Detect which cell encompasses the target text, then output its [X, Y] center coordinate. 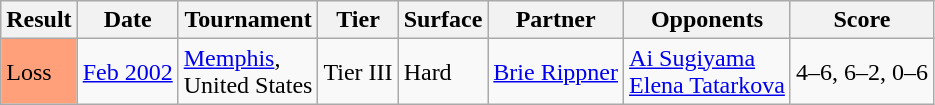
Opponents [708, 20]
Result [39, 20]
Tier III [358, 72]
Tournament [248, 20]
Partner [556, 20]
Memphis,United States [248, 72]
Brie Rippner [556, 72]
Hard [443, 72]
Surface [443, 20]
Score [862, 20]
Date [128, 20]
Ai Sugiyama Elena Tatarkova [708, 72]
4–6, 6–2, 0–6 [862, 72]
Feb 2002 [128, 72]
Loss [39, 72]
Tier [358, 20]
